Detect which cell encompasses the target text, then output its (X, Y) center coordinate. 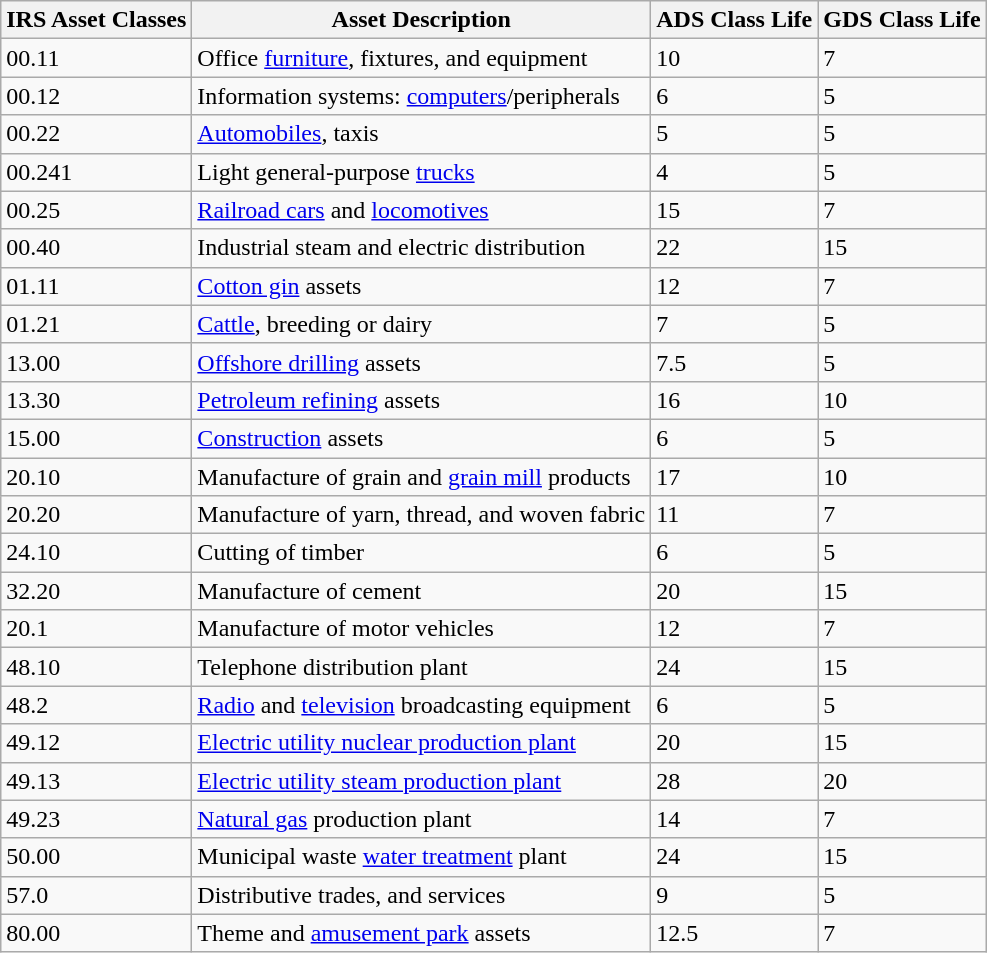
7.5 (734, 362)
Office furniture, fixtures, and equipment (422, 58)
20.10 (96, 477)
49.13 (96, 781)
Manufacture of cement (422, 591)
32.20 (96, 591)
Manufacture of motor vehicles (422, 629)
Electric utility steam production plant (422, 781)
GDS Class Life (902, 20)
48.10 (96, 667)
11 (734, 515)
Construction assets (422, 438)
ADS Class Life (734, 20)
49.23 (96, 819)
17 (734, 477)
Asset Description (422, 20)
80.00 (96, 933)
57.0 (96, 895)
Cotton gin assets (422, 286)
4 (734, 172)
Electric utility nuclear production plant (422, 743)
00.40 (96, 248)
14 (734, 819)
00.25 (96, 210)
Railroad cars and locomotives (422, 210)
Distributive trades, and services (422, 895)
Manufacture of grain and grain mill products (422, 477)
Cattle, breeding or dairy (422, 324)
50.00 (96, 857)
13.00 (96, 362)
15.00 (96, 438)
00.12 (96, 96)
00.241 (96, 172)
Manufacture of yarn, thread, and woven fabric (422, 515)
00.11 (96, 58)
49.12 (96, 743)
20.1 (96, 629)
Information systems: computers/peripherals (422, 96)
01.21 (96, 324)
Industrial steam and electric distribution (422, 248)
Light general-purpose trucks (422, 172)
Telephone distribution plant (422, 667)
Petroleum refining assets (422, 400)
13.30 (96, 400)
12.5 (734, 933)
24.10 (96, 553)
00.22 (96, 134)
IRS Asset Classes (96, 20)
01.11 (96, 286)
16 (734, 400)
20.20 (96, 515)
48.2 (96, 705)
Radio and television broadcasting equipment (422, 705)
Municipal waste water treatment plant (422, 857)
Automobiles, taxis (422, 134)
9 (734, 895)
Theme and amusement park assets (422, 933)
22 (734, 248)
28 (734, 781)
Offshore drilling assets (422, 362)
Cutting of timber (422, 553)
Natural gas production plant (422, 819)
